Detect which cell encompasses the target text, then output its [X, Y] center coordinate. 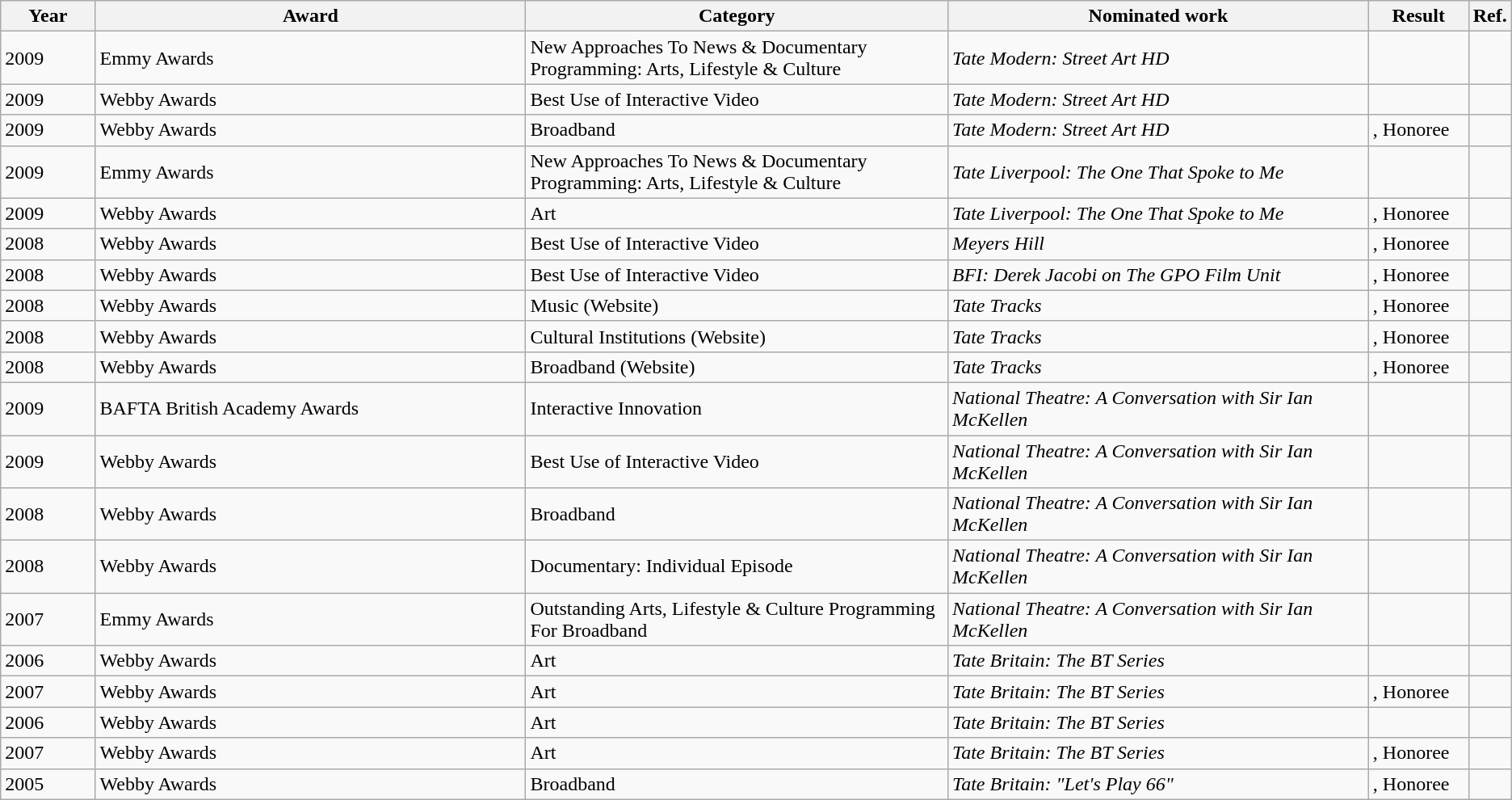
Music (Website) [737, 305]
Outstanding Arts, Lifestyle & Culture Programming For Broadband [737, 619]
Meyers Hill [1158, 244]
Cultural Institutions (Website) [737, 336]
2005 [48, 784]
BFI: Derek Jacobi on The GPO Film Unit [1158, 275]
Broadband (Website) [737, 367]
Documentary: Individual Episode [737, 567]
BAFTA British Academy Awards [310, 409]
Ref. [1489, 16]
Nominated work [1158, 16]
Year [48, 16]
Award [310, 16]
Tate Britain: "Let's Play 66" [1158, 784]
Interactive Innovation [737, 409]
Category [737, 16]
Result [1418, 16]
